Locate the cell with the specified text and output its (X, Y) center coordinate. 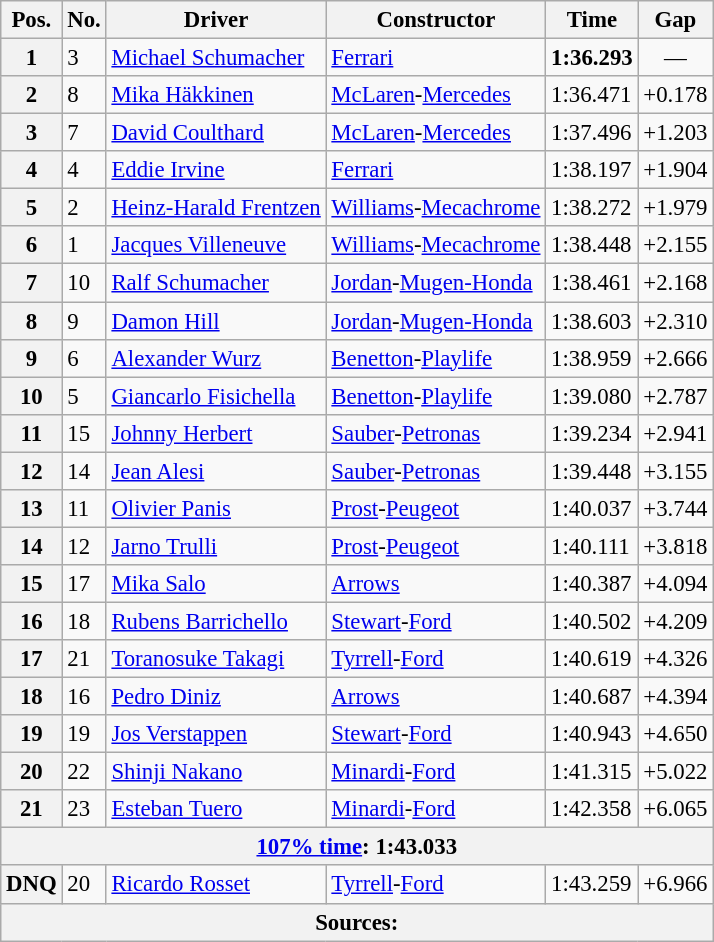
+3.744 (676, 509)
1:40.687 (592, 697)
1:40.502 (592, 621)
1:40.619 (592, 659)
+1.979 (676, 208)
+6.966 (676, 885)
+4.326 (676, 659)
Johnny Herbert (216, 433)
+4.394 (676, 697)
1:41.315 (592, 772)
Driver (216, 20)
+2.666 (676, 358)
David Coulthard (216, 133)
+5.022 (676, 772)
1:40.387 (592, 584)
13 (32, 509)
Ralf Schumacher (216, 283)
+0.178 (676, 95)
Olivier Panis (216, 509)
Pedro Diniz (216, 697)
Jacques Villeneuve (216, 245)
1:38.197 (592, 170)
Mika Häkkinen (216, 95)
Giancarlo Fisichella (216, 396)
Esteban Tuero (216, 809)
+2.310 (676, 321)
1:39.080 (592, 396)
+2.941 (676, 433)
1:38.272 (592, 208)
+4.650 (676, 734)
Jos Verstappen (216, 734)
1:42.358 (592, 809)
Gap (676, 20)
1:39.234 (592, 433)
Sources: (357, 922)
+2.787 (676, 396)
1:38.603 (592, 321)
1:40.111 (592, 546)
1:38.959 (592, 358)
Heinz-Harald Frentzen (216, 208)
+1.904 (676, 170)
Alexander Wurz (216, 358)
1:37.496 (592, 133)
Eddie Irvine (216, 170)
Rubens Barrichello (216, 621)
+1.203 (676, 133)
Mika Salo (216, 584)
107% time: 1:43.033 (357, 847)
Jarno Trulli (216, 546)
Time (592, 20)
Michael Schumacher (216, 58)
Constructor (436, 20)
+3.155 (676, 471)
+2.168 (676, 283)
1:39.448 (592, 471)
No. (84, 20)
DNQ (32, 885)
Ricardo Rosset (216, 885)
1:36.471 (592, 95)
Toranosuke Takagi (216, 659)
1:38.461 (592, 283)
+6.065 (676, 809)
Jean Alesi (216, 471)
Shinji Nakano (216, 772)
23 (84, 809)
+4.209 (676, 621)
1:40.037 (592, 509)
— (676, 58)
22 (84, 772)
1:40.943 (592, 734)
Damon Hill (216, 321)
Pos. (32, 20)
+2.155 (676, 245)
1:36.293 (592, 58)
1:38.448 (592, 245)
1:43.259 (592, 885)
+3.818 (676, 546)
+4.094 (676, 584)
